Pinpoint the cell where the given text exists, returning its [x, y] midpoint coordinate. 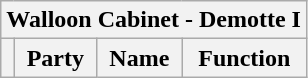
Walloon Cabinet - Demotte I [154, 20]
Function [244, 58]
Party [55, 58]
Name [140, 58]
